Pinpoint the cell where the given text exists, returning its (X, Y) midpoint coordinate. 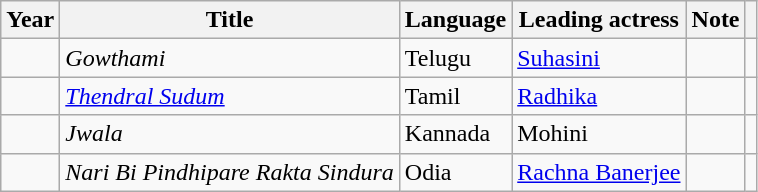
Odia (455, 172)
Tamil (455, 96)
Rachna Banerjee (599, 172)
Year (30, 20)
Kannada (455, 134)
Language (455, 20)
Jwala (230, 134)
Suhasini (599, 58)
Radhika (599, 96)
Title (230, 20)
Note (716, 20)
Nari Bi Pindhipare Rakta Sindura (230, 172)
Mohini (599, 134)
Telugu (455, 58)
Gowthami (230, 58)
Thendral Sudum (230, 96)
Leading actress (599, 20)
